Detect which cell encompasses the target text, then output its (x, y) center coordinate. 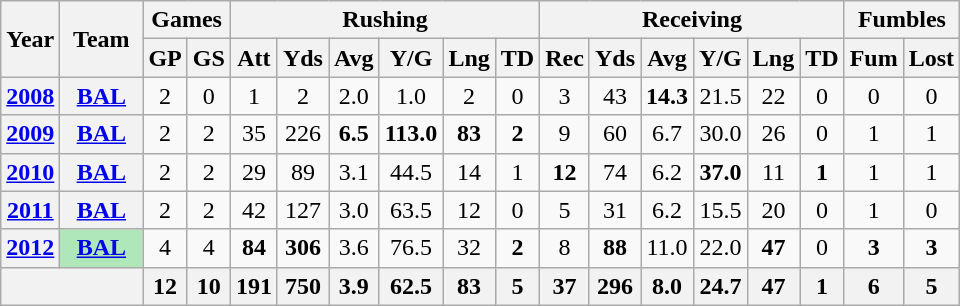
30.0 (721, 134)
8.0 (668, 286)
306 (302, 248)
62.5 (411, 286)
6 (874, 286)
74 (614, 172)
43 (614, 96)
84 (254, 248)
Team (102, 39)
2011 (30, 210)
Att (254, 58)
3.0 (354, 210)
44.5 (411, 172)
60 (614, 134)
GS (208, 58)
24.7 (721, 286)
6.7 (668, 134)
37.0 (721, 172)
14.3 (668, 96)
32 (469, 248)
35 (254, 134)
127 (302, 210)
2010 (30, 172)
22 (773, 96)
15.5 (721, 210)
Lost (931, 58)
113.0 (411, 134)
750 (302, 286)
42 (254, 210)
11 (773, 172)
63.5 (411, 210)
2012 (30, 248)
296 (614, 286)
2.0 (354, 96)
Rushing (384, 20)
Fumbles (902, 20)
Receiving (692, 20)
2009 (30, 134)
191 (254, 286)
10 (208, 286)
Fum (874, 58)
89 (302, 172)
Games (186, 20)
14 (469, 172)
37 (565, 286)
226 (302, 134)
3.1 (354, 172)
6.5 (354, 134)
11.0 (668, 248)
9 (565, 134)
88 (614, 248)
76.5 (411, 248)
22.0 (721, 248)
20 (773, 210)
Rec (565, 58)
26 (773, 134)
GP (165, 58)
21.5 (721, 96)
8 (565, 248)
Year (30, 39)
1.0 (411, 96)
29 (254, 172)
3.9 (354, 286)
31 (614, 210)
2008 (30, 96)
3.6 (354, 248)
